Identify which cell holds the provided text, then report its (X, Y) central coordinate. 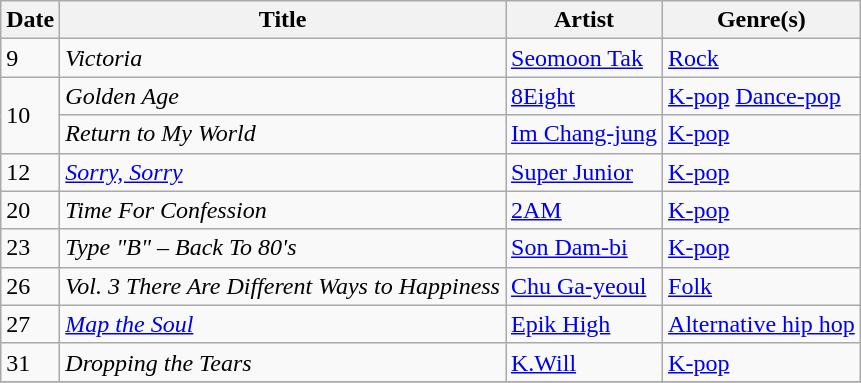
Artist (584, 20)
Rock (762, 58)
Chu Ga-yeoul (584, 286)
2AM (584, 210)
Alternative hip hop (762, 324)
Time For Confession (283, 210)
31 (30, 362)
Sorry, Sorry (283, 172)
Date (30, 20)
Im Chang-jung (584, 134)
Title (283, 20)
9 (30, 58)
20 (30, 210)
K-pop Dance-pop (762, 96)
26 (30, 286)
Map the Soul (283, 324)
Son Dam-bi (584, 248)
10 (30, 115)
27 (30, 324)
Vol. 3 There Are Different Ways to Happiness (283, 286)
Seomoon Tak (584, 58)
Type "B" – Back To 80's (283, 248)
Folk (762, 286)
12 (30, 172)
23 (30, 248)
Genre(s) (762, 20)
K.Will (584, 362)
Super Junior (584, 172)
Return to My World (283, 134)
8Eight (584, 96)
Victoria (283, 58)
Dropping the Tears (283, 362)
Golden Age (283, 96)
Epik High (584, 324)
